Determine the (X, Y) coordinate at the center of the cell enclosing the given text.  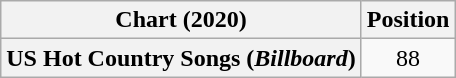
88 (408, 58)
Chart (2020) (181, 20)
Position (408, 20)
US Hot Country Songs (Billboard) (181, 58)
